Capture the cell that displays the provided text and extract its (x, y) central coordinate. 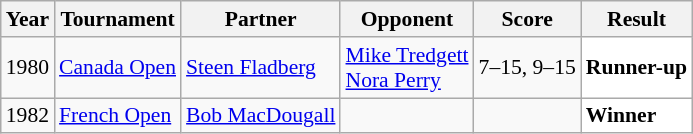
Runner-up (636, 68)
Result (636, 19)
Steen Fladberg (260, 68)
Opponent (406, 19)
Bob MacDougall (260, 116)
Score (528, 19)
1982 (28, 116)
1980 (28, 68)
French Open (118, 116)
Winner (636, 116)
7–15, 9–15 (528, 68)
Partner (260, 19)
Year (28, 19)
Tournament (118, 19)
Mike Tredgett Nora Perry (406, 68)
Canada Open (118, 68)
